Search for the cell housing the specified text and yield its [X, Y] center coordinate. 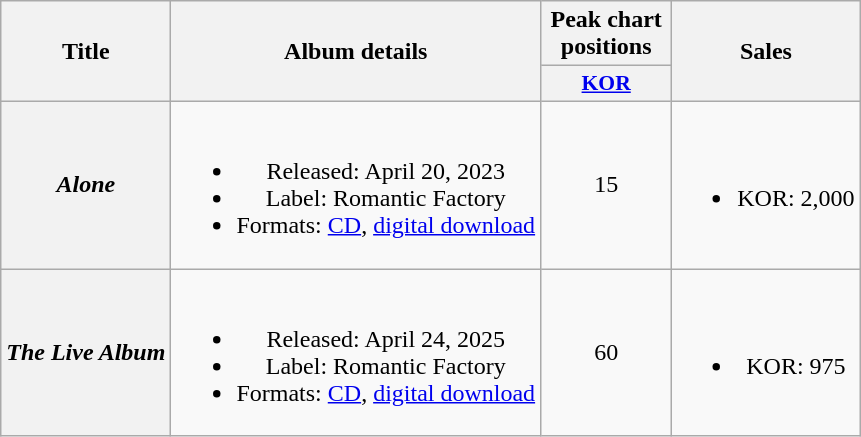
KOR [606, 84]
KOR: 2,000 [766, 184]
Title [86, 52]
15 [606, 184]
Released: April 20, 2023Label: Romantic FactoryFormats: CD, digital download [356, 184]
Sales [766, 52]
Released: April 24, 2025Label: Romantic FactoryFormats: CD, digital download [356, 352]
Alone [86, 184]
KOR: 975 [766, 352]
Album details [356, 52]
60 [606, 352]
The Live Album [86, 352]
Peak chart positions [606, 34]
